From the cell containing the given text, extract its center point as [X, Y] coordinate. 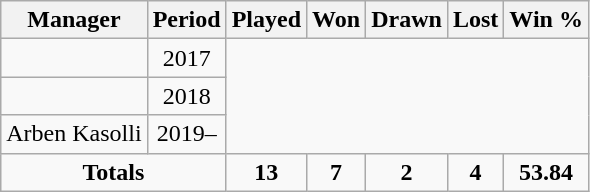
Period [186, 20]
Manager [74, 20]
Totals [114, 172]
2019– [186, 134]
Drawn [407, 20]
4 [475, 172]
Won [336, 20]
7 [336, 172]
Arben Kasolli [74, 134]
Lost [475, 20]
2 [407, 172]
Win % [546, 20]
2017 [186, 58]
2018 [186, 96]
Played [266, 20]
13 [266, 172]
53.84 [546, 172]
